Detect which cell encompasses the target text, then output its (x, y) center coordinate. 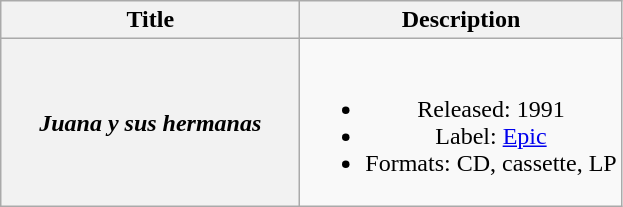
Title (150, 20)
Released: 1991Label: EpicFormats: CD, cassette, LP (461, 122)
Description (461, 20)
Juana y sus hermanas (150, 122)
